Detect which cell encompasses the target text, then output its [X, Y] center coordinate. 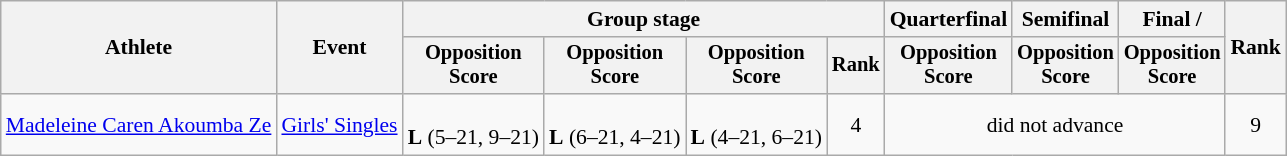
L (4–21, 6–21) [756, 124]
Event [339, 48]
4 [856, 124]
9 [1256, 124]
Group stage [644, 19]
Semifinal [1066, 19]
Athlete [139, 48]
L (5–21, 9–21) [474, 124]
Madeleine Caren Akoumba Ze [139, 124]
Girls' Singles [339, 124]
Final / [1172, 19]
L (6–21, 4–21) [614, 124]
Quarterfinal [949, 19]
did not advance [1056, 124]
